From the cell containing the given text, extract its center point as [x, y] coordinate. 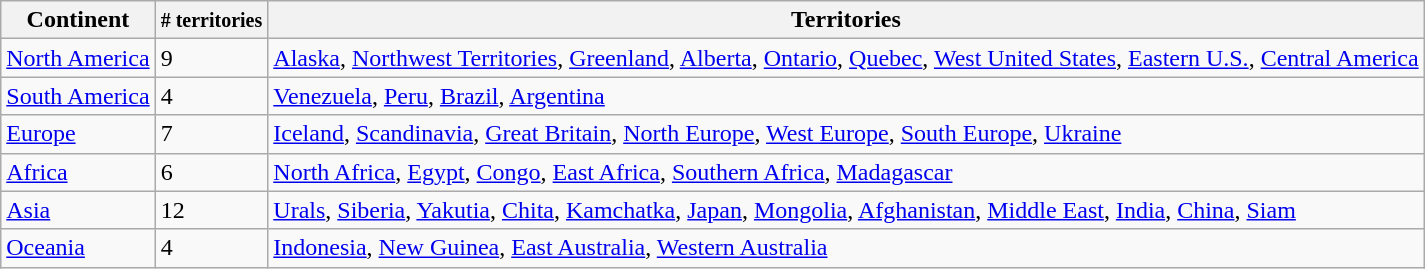
Urals, Siberia, Yakutia, Chita, Kamchatka, Japan, Mongolia, Afghanistan, Middle East, India, China, Siam [846, 210]
Asia [78, 210]
Oceania [78, 248]
South America [78, 96]
Continent [78, 20]
12 [212, 210]
North Africa, Egypt, Congo, East Africa, Southern Africa, Madagascar [846, 172]
Indonesia, New Guinea, East Australia, Western Australia [846, 248]
Territories [846, 20]
Europe [78, 134]
6 [212, 172]
# territories [212, 20]
North America [78, 58]
Venezuela, Peru, Brazil, Argentina [846, 96]
Alaska, Northwest Territories, Greenland, Alberta, Ontario, Quebec, West United States, Eastern U.S., Central America [846, 58]
Iceland, Scandinavia, Great Britain, North Europe, West Europe, South Europe, Ukraine [846, 134]
Africa [78, 172]
9 [212, 58]
7 [212, 134]
